Return the [x, y] coordinate for the center point of the cell that contains the specified text.  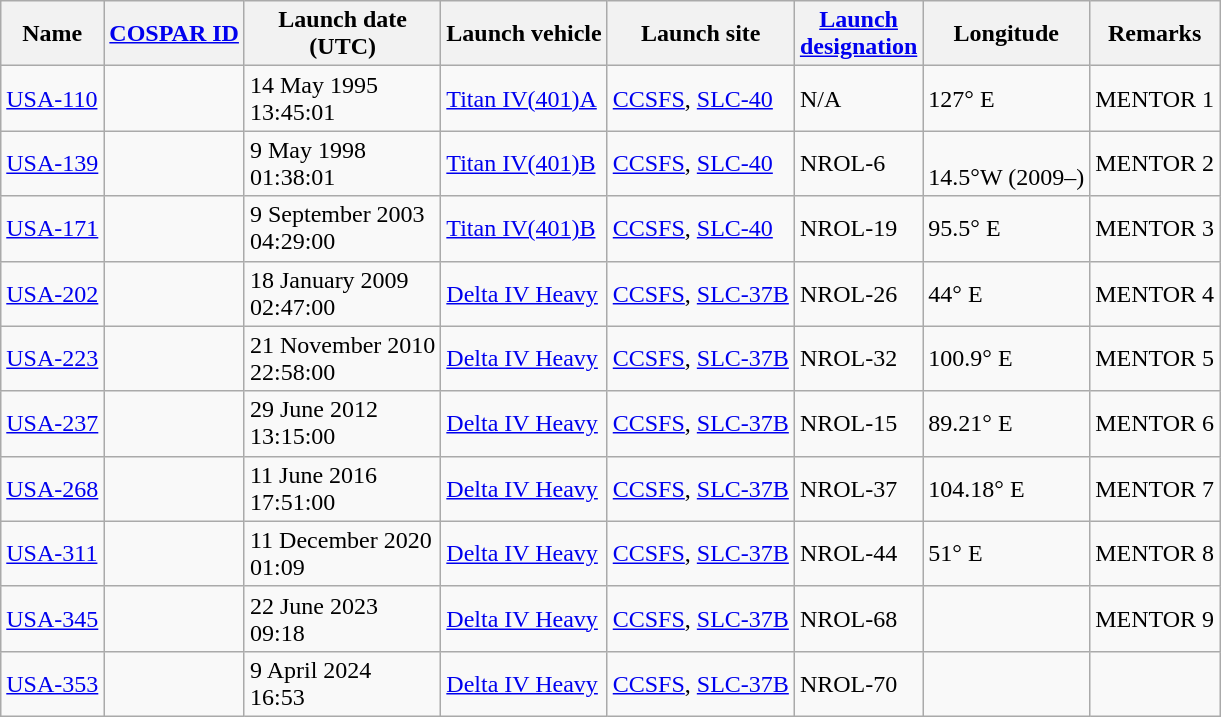
29 June 201213:15:00 [342, 424]
NROL-26 [858, 294]
MENTOR 4 [1155, 294]
MENTOR 1 [1155, 98]
NROL-70 [858, 684]
Titan IV(401)A [524, 98]
51° E [1006, 554]
Launch vehicle [524, 34]
NROL-37 [858, 488]
USA-139 [52, 164]
Remarks [1155, 34]
NROL-32 [858, 358]
MENTOR 7 [1155, 488]
14 May 199513:45:01 [342, 98]
MENTOR 3 [1155, 228]
USA-171 [52, 228]
N/A [858, 98]
USA-202 [52, 294]
Longitude [1006, 34]
22 June 202309:18 [342, 618]
95.5° E [1006, 228]
MENTOR 9 [1155, 618]
USA-345 [52, 618]
COSPAR ID [174, 34]
89.21° E [1006, 424]
MENTOR 2 [1155, 164]
100.9° E [1006, 358]
NROL-6 [858, 164]
NROL-44 [858, 554]
USA-110 [52, 98]
Launch designation [858, 34]
USA-223 [52, 358]
18 January 200902:47:00 [342, 294]
104.18° E [1006, 488]
USA-311 [52, 554]
44° E [1006, 294]
9 May 199801:38:01 [342, 164]
Name [52, 34]
127° E [1006, 98]
USA-268 [52, 488]
Launch date(UTC) [342, 34]
NROL-19 [858, 228]
USA-237 [52, 424]
MENTOR 8 [1155, 554]
NROL-15 [858, 424]
21 November 201022:58:00 [342, 358]
MENTOR 5 [1155, 358]
9 April 202416:53 [342, 684]
11 December 202001:09 [342, 554]
Launch site [700, 34]
MENTOR 6 [1155, 424]
14.5°W (2009–) [1006, 164]
NROL-68 [858, 618]
11 June 201617:51:00 [342, 488]
USA-353 [52, 684]
9 September 200304:29:00 [342, 228]
